Detect which cell encompasses the target text, then output its (X, Y) center coordinate. 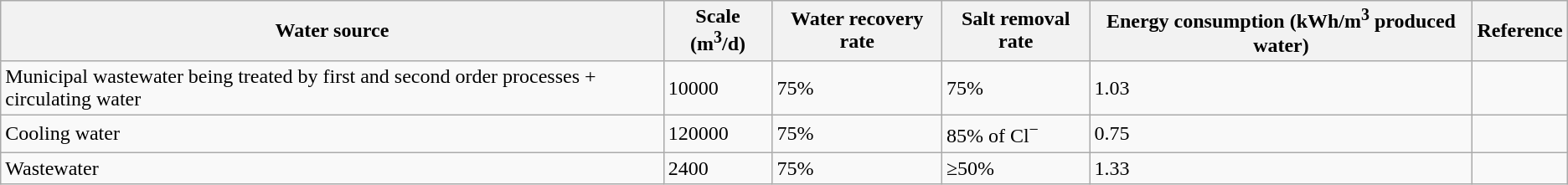
85% of Cl− (1015, 134)
2400 (718, 168)
Cooling water (332, 134)
Water recovery rate (857, 31)
10000 (718, 87)
Water source (332, 31)
≥50% (1015, 168)
Energy consumption (kWh/m3 produced water) (1282, 31)
1.03 (1282, 87)
Reference (1519, 31)
Municipal wastewater being treated by first and second order processes + circulating water (332, 87)
120000 (718, 134)
Scale (m3/d) (718, 31)
1.33 (1282, 168)
0.75 (1282, 134)
Salt removal rate (1015, 31)
Wastewater (332, 168)
